Search for the cell housing the specified text and yield its (X, Y) center coordinate. 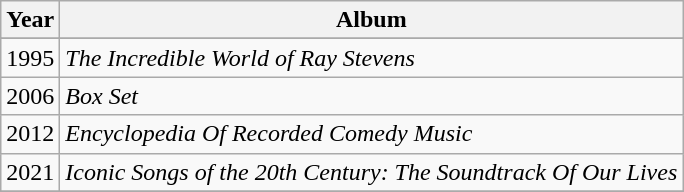
2006 (30, 96)
Box Set (372, 96)
2012 (30, 134)
Iconic Songs of the 20th Century: The Soundtrack Of Our Lives (372, 172)
Year (30, 20)
Encyclopedia Of Recorded Comedy Music (372, 134)
Album (372, 20)
The Incredible World of Ray Stevens (372, 58)
2021 (30, 172)
1995 (30, 58)
